From the cell containing the given text, extract its center point as (X, Y) coordinate. 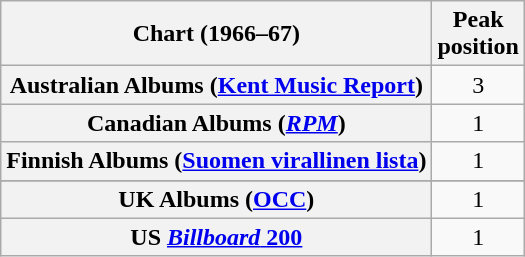
UK Albums (OCC) (216, 199)
Finnish Albums (Suomen virallinen lista) (216, 161)
US Billboard 200 (216, 237)
3 (478, 85)
Chart (1966–67) (216, 34)
Australian Albums (Kent Music Report) (216, 85)
Peak position (478, 34)
Canadian Albums (RPM) (216, 123)
